Determine the [X, Y] coordinate at the center of the cell enclosing the given text.  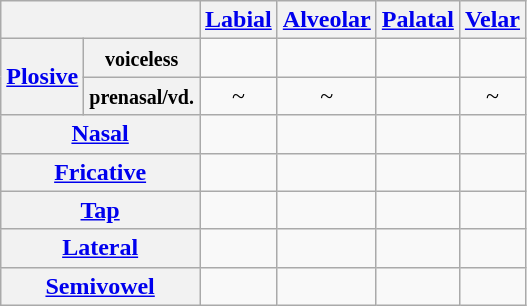
Nasal [100, 134]
voiceless [142, 58]
Labial [239, 20]
Semivowel [100, 286]
prenasal/vd. [142, 96]
Lateral [100, 248]
Fricative [100, 172]
Palatal [418, 20]
Velar [492, 20]
Plosive [42, 77]
Tap [100, 210]
Alveolar [326, 20]
